Find where the given text appears and provide that cell's center as [x, y] coordinate. 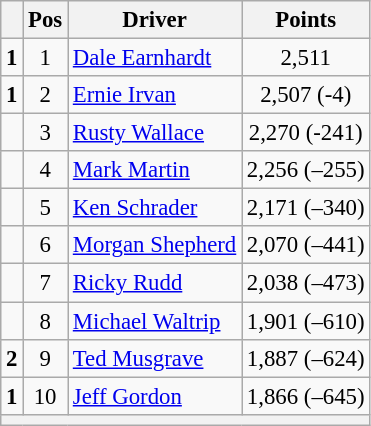
2,507 (-4) [306, 95]
2,171 (–340) [306, 208]
1,901 (–610) [306, 321]
Points [306, 20]
8 [46, 321]
Morgan Shepherd [155, 245]
1,866 (–645) [306, 396]
Jeff Gordon [155, 396]
9 [46, 358]
1,887 (–624) [306, 358]
2,038 (–473) [306, 283]
6 [46, 245]
Ricky Rudd [155, 283]
2,070 (–441) [306, 245]
10 [46, 396]
Ernie Irvan [155, 95]
Driver [155, 20]
Dale Earnhardt [155, 58]
2,511 [306, 58]
Rusty Wallace [155, 133]
Michael Waltrip [155, 321]
3 [46, 133]
7 [46, 283]
4 [46, 170]
Ken Schrader [155, 208]
Ted Musgrave [155, 358]
2,256 (–255) [306, 170]
2,270 (-241) [306, 133]
Mark Martin [155, 170]
5 [46, 208]
Pos [46, 20]
